Find where the given text appears and provide that cell's center as (x, y) coordinate. 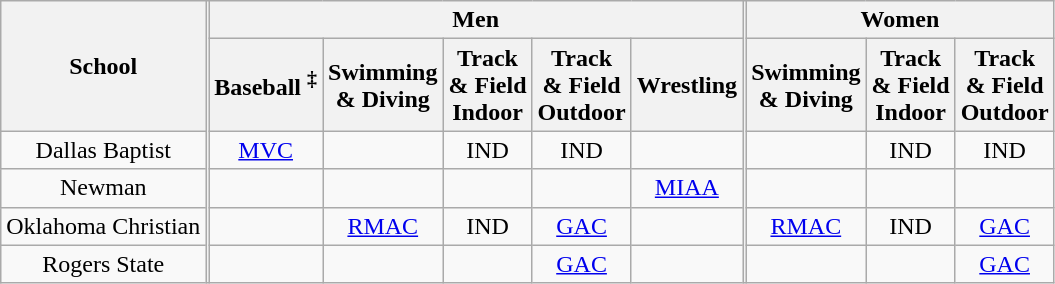
Dallas Baptist (104, 150)
Wrestling (687, 85)
Rogers State (104, 264)
MVC (266, 150)
Newman (104, 188)
Baseball ‡ (266, 85)
Men (476, 20)
Women (900, 20)
MIAA (687, 188)
Oklahoma Christian (104, 226)
School (104, 66)
